Find where the given text appears and provide that cell's center as (X, Y) coordinate. 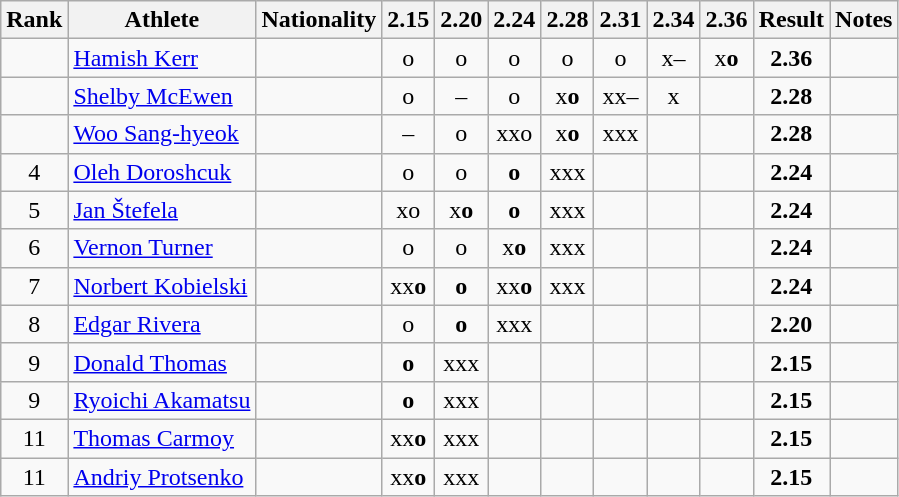
Edgar Rivera (162, 324)
Athlete (162, 20)
5 (34, 210)
4 (34, 172)
2.34 (674, 20)
Jan Štefela (162, 210)
2.31 (620, 20)
Hamish Kerr (162, 58)
Thomas Carmoy (162, 438)
Shelby McEwen (162, 96)
Notes (864, 20)
Vernon Turner (162, 248)
6 (34, 248)
Norbert Kobielski (162, 286)
Oleh Doroshcuk (162, 172)
x (674, 96)
8 (34, 324)
Result (791, 20)
Ryoichi Akamatsu (162, 400)
Donald Thomas (162, 362)
Woo Sang-hyeok (162, 134)
Andriy Protsenko (162, 477)
Rank (34, 20)
x– (674, 58)
Nationality (319, 20)
xx– (620, 96)
7 (34, 286)
